Identify which cell holds the provided text, then report its [x, y] central coordinate. 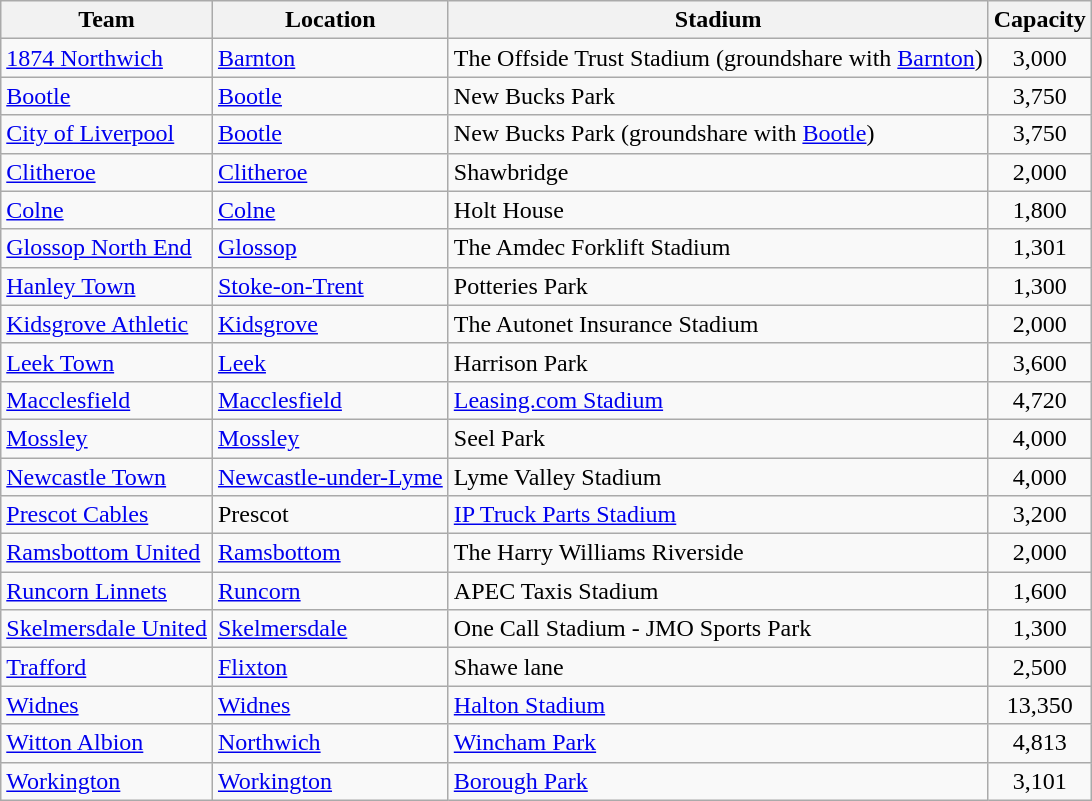
3,600 [1040, 362]
1,600 [1040, 591]
Shawbridge [718, 172]
Flixton [330, 667]
The Offside Trust Stadium (groundshare with Barnton) [718, 58]
Newcastle-under-Lyme [330, 477]
3,000 [1040, 58]
City of Liverpool [107, 134]
The Autonet Insurance Stadium [718, 324]
Potteries Park [718, 286]
Lyme Valley Stadium [718, 477]
Trafford [107, 667]
1874 Northwich [107, 58]
Harrison Park [718, 362]
Witton Albion [107, 743]
Halton Stadium [718, 705]
3,200 [1040, 515]
Barnton [330, 58]
Leek [330, 362]
Hanley Town [107, 286]
Leasing.com Stadium [718, 400]
1,800 [1040, 210]
Ramsbottom United [107, 553]
Northwich [330, 743]
4,813 [1040, 743]
1,301 [1040, 248]
13,350 [1040, 705]
Prescot [330, 515]
Stadium [718, 20]
Glossop North End [107, 248]
APEC Taxis Stadium [718, 591]
Ramsbottom [330, 553]
Prescot Cables [107, 515]
New Bucks Park [718, 96]
Leek Town [107, 362]
Skelmersdale [330, 629]
Seel Park [718, 438]
New Bucks Park (groundshare with Bootle) [718, 134]
Borough Park [718, 781]
Glossop [330, 248]
One Call Stadium - JMO Sports Park [718, 629]
Kidsgrove Athletic [107, 324]
Kidsgrove [330, 324]
Team [107, 20]
Newcastle Town [107, 477]
Stoke-on-Trent [330, 286]
4,720 [1040, 400]
Location [330, 20]
Shawe lane [718, 667]
Holt House [718, 210]
2,500 [1040, 667]
Runcorn [330, 591]
Skelmersdale United [107, 629]
The Harry Williams Riverside [718, 553]
IP Truck Parts Stadium [718, 515]
The Amdec Forklift Stadium [718, 248]
Capacity [1040, 20]
Wincham Park [718, 743]
Runcorn Linnets [107, 591]
3,101 [1040, 781]
